Return (X, Y) of the center of cell containing provided text 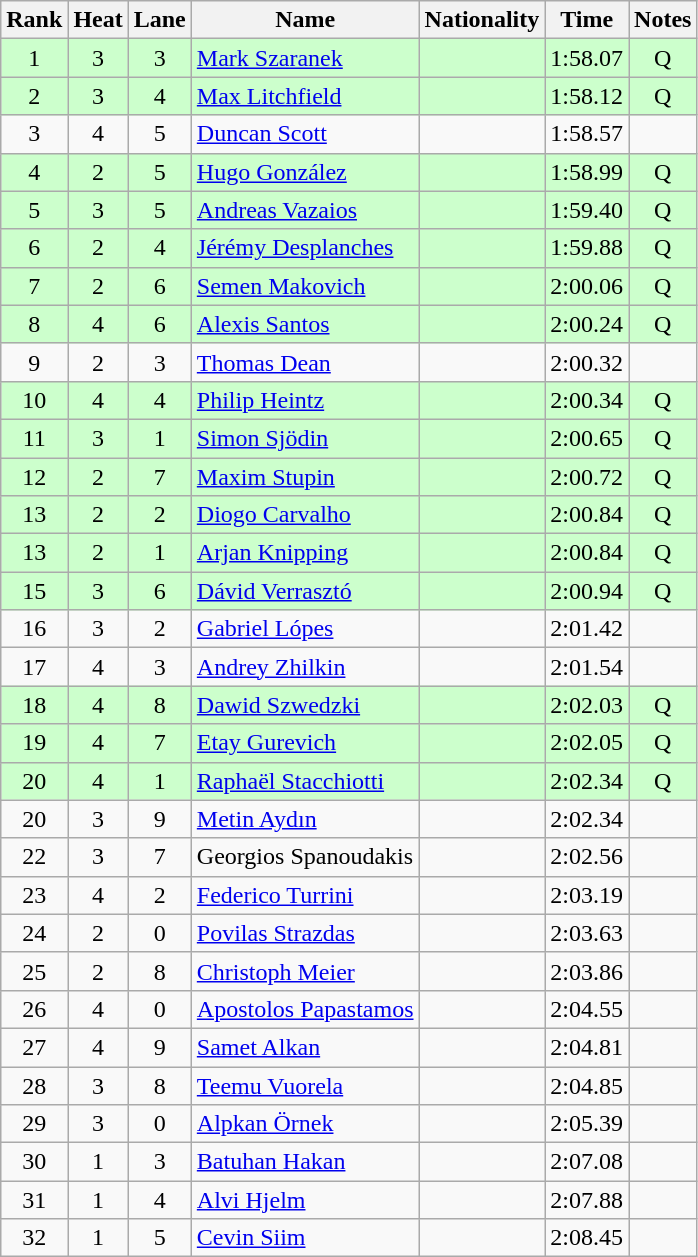
1:59.88 (587, 248)
2:00.65 (587, 438)
12 (34, 477)
15 (34, 591)
17 (34, 667)
22 (34, 857)
26 (34, 1009)
2:04.81 (587, 1047)
Heat (98, 20)
2:04.55 (587, 1009)
2:00.94 (587, 591)
2:04.85 (587, 1085)
Andreas Vazaios (305, 210)
2:00.24 (587, 324)
Raphaël Stacchiotti (305, 781)
Alexis Santos (305, 324)
Name (305, 20)
19 (34, 743)
2:03.86 (587, 971)
Rank (34, 20)
Hugo González (305, 172)
Povilas Strazdas (305, 933)
2:00.34 (587, 400)
18 (34, 705)
25 (34, 971)
2:08.45 (587, 1238)
Time (587, 20)
2:02.03 (587, 705)
1:58.99 (587, 172)
Jérémy Desplanches (305, 248)
1:59.40 (587, 210)
30 (34, 1162)
Philip Heintz (305, 400)
Federico Turrini (305, 895)
10 (34, 400)
1:58.07 (587, 58)
24 (34, 933)
Andrey Zhilkin (305, 667)
2:00.06 (587, 286)
Semen Makovich (305, 286)
Notes (663, 20)
Georgios Spanoudakis (305, 857)
28 (34, 1085)
1:58.57 (587, 134)
Gabriel Lópes (305, 629)
Lane (160, 20)
Diogo Carvalho (305, 515)
23 (34, 895)
Alpkan Örnek (305, 1124)
Dávid Verrasztó (305, 591)
Simon Sjödin (305, 438)
Cevin Siim (305, 1238)
27 (34, 1047)
31 (34, 1200)
29 (34, 1124)
2:02.05 (587, 743)
2:02.56 (587, 857)
2:00.32 (587, 362)
Nationality (482, 20)
Thomas Dean (305, 362)
Apostolos Papastamos (305, 1009)
Batuhan Hakan (305, 1162)
Alvi Hjelm (305, 1200)
11 (34, 438)
16 (34, 629)
2:01.42 (587, 629)
2:00.72 (587, 477)
1:58.12 (587, 96)
Maxim Stupin (305, 477)
2:05.39 (587, 1124)
Arjan Knipping (305, 553)
Metin Aydın (305, 819)
32 (34, 1238)
Duncan Scott (305, 134)
2:07.88 (587, 1200)
Teemu Vuorela (305, 1085)
Etay Gurevich (305, 743)
2:01.54 (587, 667)
Max Litchfield (305, 96)
Christoph Meier (305, 971)
Mark Szaranek (305, 58)
2:07.08 (587, 1162)
2:03.19 (587, 895)
Samet Alkan (305, 1047)
2:03.63 (587, 933)
Dawid Szwedzki (305, 705)
